Scan for the cell matching the given text and deliver its [X, Y] coordinate at center. 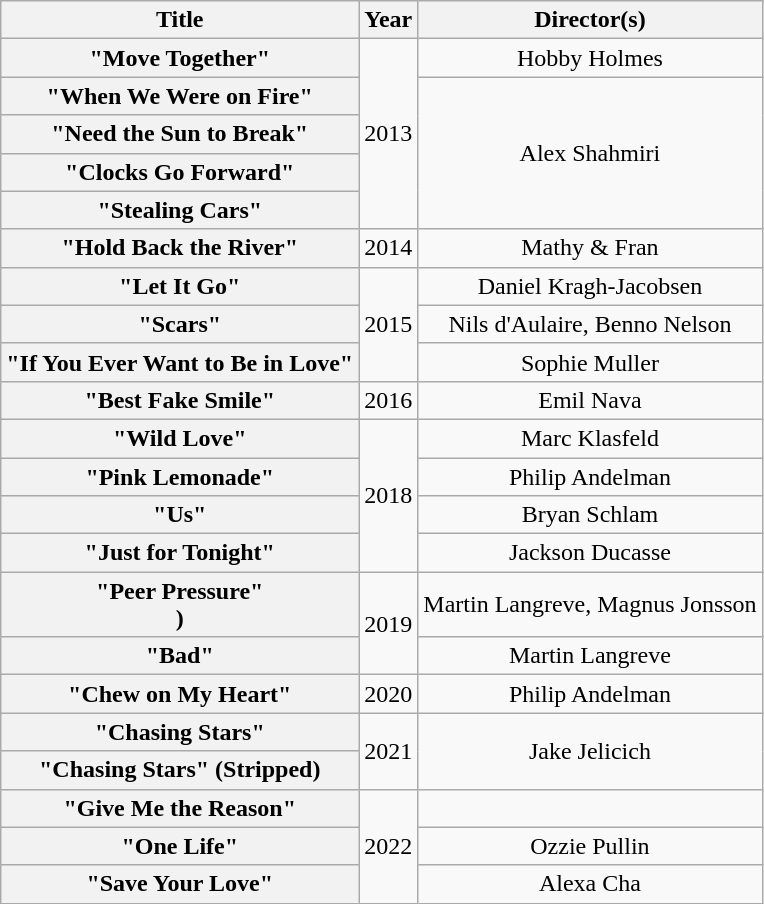
"Us" [180, 515]
"Best Fake Smile" [180, 400]
2019 [388, 624]
Alex Shahmiri [590, 153]
"Scars" [180, 324]
Martin Langreve [590, 656]
2018 [388, 495]
Bryan Schlam [590, 515]
"Bad" [180, 656]
Nils d'Aulaire, Benno Nelson [590, 324]
Martin Langreve, Magnus Jonsson [590, 604]
Sophie Muller [590, 362]
"If You Ever Want to Be in Love" [180, 362]
2021 [388, 751]
"Need the Sun to Break" [180, 134]
Director(s) [590, 20]
"Chasing Stars" (Stripped) [180, 770]
Alexa Cha [590, 884]
"Wild Love" [180, 438]
2020 [388, 694]
Ozzie Pullin [590, 846]
"Chasing Stars" [180, 732]
2015 [388, 324]
"Clocks Go Forward" [180, 172]
"One Life" [180, 846]
2014 [388, 248]
Year [388, 20]
"When We Were on Fire" [180, 96]
Marc Klasfeld [590, 438]
2013 [388, 134]
2016 [388, 400]
"Pink Lemonade" [180, 477]
"Save Your Love" [180, 884]
"Peer Pressure") [180, 604]
"Hold Back the River" [180, 248]
"Chew on My Heart" [180, 694]
Mathy & Fran [590, 248]
Jake Jelicich [590, 751]
"Give Me the Reason" [180, 808]
Hobby Holmes [590, 58]
Emil Nava [590, 400]
2022 [388, 846]
"Stealing Cars" [180, 210]
Title [180, 20]
"Move Together" [180, 58]
Jackson Ducasse [590, 553]
"Let It Go" [180, 286]
"Just for Tonight" [180, 553]
Daniel Kragh-Jacobsen [590, 286]
